Scan for the cell matching the given text and deliver its (X, Y) coordinate at center. 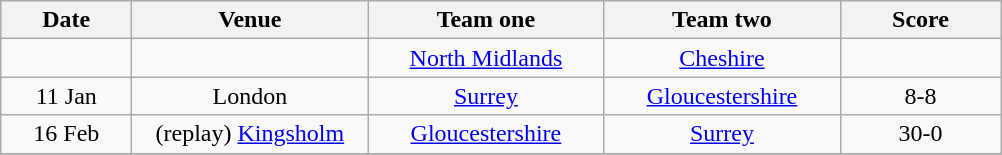
30-0 (920, 134)
(replay) Kingsholm (250, 134)
Score (920, 20)
16 Feb (66, 134)
Team two (722, 20)
North Midlands (486, 58)
Team one (486, 20)
Cheshire (722, 58)
Venue (250, 20)
Date (66, 20)
London (250, 96)
11 Jan (66, 96)
8-8 (920, 96)
